Detect which cell encompasses the target text, then output its [X, Y] center coordinate. 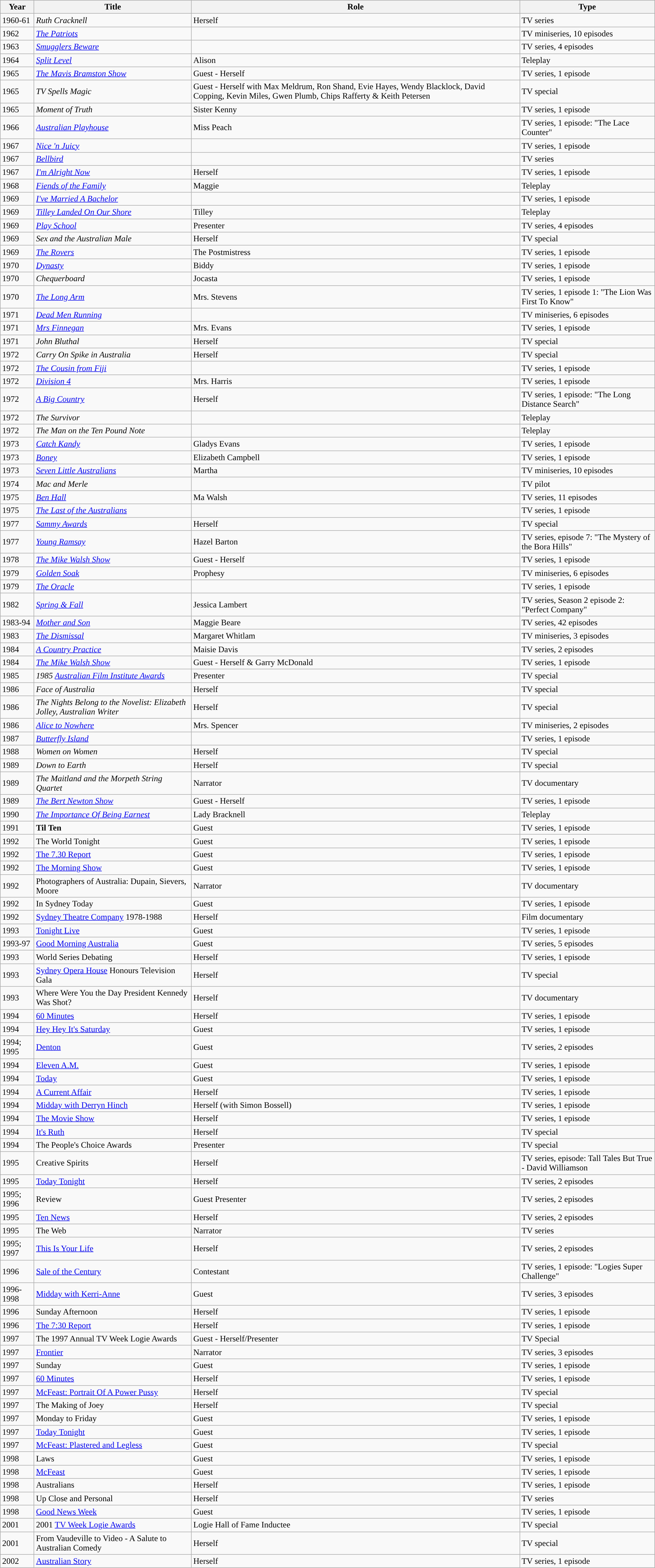
Sunday [113, 1365]
Ma Walsh [355, 497]
Bellbird [113, 159]
It's Ruth [113, 1132]
1964 [17, 60]
Maggie [355, 186]
Film documentary [587, 917]
Australian Playhouse [113, 127]
Carry On Spike in Australia [113, 355]
Lady Bracknell [355, 814]
1988 [17, 752]
Guest - Herself/Presenter [355, 1339]
TV Special [587, 1339]
Tilley Landed On Our Shore [113, 212]
Young Ramsay [113, 542]
1995; 1996 [17, 1199]
Tilley [355, 212]
Jocasta [355, 279]
Dead Men Running [113, 315]
TV series, episode 7: "The Mystery of the Bora Hills" [587, 542]
1991 [17, 828]
Today [113, 1078]
McFeast: Portrait Of A Power Pussy [113, 1392]
1983 [17, 636]
Sister Kenny [355, 109]
The Last of the Australians [113, 511]
Ruth Cracknell [113, 20]
1962 [17, 34]
Tonight Live [113, 931]
TV miniseries, 3 episodes [587, 636]
1968 [17, 186]
TV series, 5 episodes [587, 944]
Seven Little Australians [113, 471]
1982 [17, 604]
Smugglers Beware [113, 47]
Gladys Evans [355, 444]
Catch Kandy [113, 444]
Down to Earth [113, 765]
I'm Alright Now [113, 172]
Moment of Truth [113, 109]
Where Were You the Day President Kennedy Was Shot? [113, 998]
Title [113, 7]
2001 TV Week Logie Awards [113, 1525]
1963 [17, 47]
From Vaudeville to Video - A Salute to Australian Comedy [113, 1543]
The 1997 Annual TV Week Logie Awards [113, 1339]
Division 4 [113, 381]
Hazel Barton [355, 542]
Face of Australia [113, 689]
Sydney Theatre Company 1978-1988 [113, 917]
Sydney Opera House Honours Television Gala [113, 975]
Type [587, 7]
TV series, 1 episode: "The Long Distance Search" [587, 399]
Sammy Awards [113, 524]
Australians [113, 1485]
Frontier [113, 1352]
Fiends of the Family [113, 186]
The Oracle [113, 586]
The Survivor [113, 417]
Dynasty [113, 265]
1994; 1995 [17, 1047]
McFeast: Plastered and Legless [113, 1445]
The World Tonight [113, 841]
The Patriots [113, 34]
1993-97 [17, 944]
McFeast [113, 1472]
The Nights Belong to the Novelist: Elizabeth Jolley, Australian Writer [113, 707]
Boney [113, 457]
Women on Women [113, 752]
Alice to Nowhere [113, 725]
Australian Story [113, 1561]
Guest Presenter [355, 1199]
TV miniseries, 2 episodes [587, 725]
Split Level [113, 60]
TV series, 1 episode 1: "The Lion Was First To Know" [587, 297]
Butterfly Island [113, 739]
In Sydney Today [113, 904]
Nice 'n Juicy [113, 145]
Chequerboard [113, 279]
The Movie Show [113, 1118]
The Importance Of Being Earnest [113, 814]
A Big Country [113, 399]
Monday to Friday [113, 1419]
Margaret Whitlam [355, 636]
Herself (with Simon Bossell) [355, 1105]
Jessica Lambert [355, 604]
1987 [17, 739]
TV series, episode: Tall Tales But True - David Williamson [587, 1163]
The Rovers [113, 252]
TV pilot [587, 484]
Mrs. Stevens [355, 297]
Martha [355, 471]
The Cousin from Fiji [113, 368]
Mother and Son [113, 622]
The People's Choice Awards [113, 1145]
1990 [17, 814]
1960-61 [17, 20]
Role [355, 7]
Til Ten [113, 828]
The Maitland and the Morpeth String Quartet [113, 783]
Midday with Kerri-Anne [113, 1294]
John Bluthal [113, 341]
Laws [113, 1459]
Guest - Herself & Garry McDonald [355, 663]
Review [113, 1199]
Mrs. Evans [355, 328]
A Current Affair [113, 1092]
Sale of the Century [113, 1271]
A Country Practice [113, 649]
The Long Arm [113, 297]
Elizabeth Campbell [355, 457]
Contestant [355, 1271]
Maggie Beare [355, 622]
Denton [113, 1047]
TV series, 42 episodes [587, 622]
1983-94 [17, 622]
Good News Week [113, 1512]
Ten News [113, 1217]
Prophesy [355, 573]
Eleven A.M. [113, 1065]
The Bert Newton Show [113, 801]
Mrs. Harris [355, 381]
1974 [17, 484]
Creative Spirits [113, 1163]
The Web [113, 1231]
This Is Your Life [113, 1248]
Logie Hall of Fame Inductee [355, 1525]
Good Morning Australia [113, 944]
Mac and Merle [113, 484]
Spring & Fall [113, 604]
Mrs. Spencer [355, 725]
1985 Australian Film Institute Awards [113, 676]
The Man on the Ten Pound Note [113, 431]
World Series Debating [113, 957]
Mrs Finnegan [113, 328]
1978 [17, 560]
TV series, 1 episode: "Logies Super Challenge" [587, 1271]
The Mavis Bramston Show [113, 73]
Sunday Afternoon [113, 1312]
Photographers of Australia: Dupain, Sievers, Moore [113, 885]
TV series, Season 2 episode 2: "Perfect Company" [587, 604]
The Dismissal [113, 636]
TV series, 1 episode: "The Lace Counter" [587, 127]
2002 [17, 1561]
The Making of Joey [113, 1405]
I've Married A Bachelor [113, 199]
1995; 1997 [17, 1248]
Ben Hall [113, 497]
The 7.30 Report [113, 854]
Guest - Herself with Max Meldrum, Ron Shand, Evie Hayes, Wendy Blacklock, David Copping, Kevin Miles, Gwen Plumb, Chips Rafferty & Keith Petersen [355, 92]
1966 [17, 127]
The Postmistress [355, 252]
Golden Soak [113, 573]
The Morning Show [113, 868]
Alison [355, 60]
Sex and the Australian Male [113, 239]
Midday with Derryn Hinch [113, 1105]
Play School [113, 226]
Year [17, 7]
Maisie Davis [355, 649]
Hey Hey It's Saturday [113, 1029]
Biddy [355, 265]
TV series, 11 episodes [587, 497]
Miss Peach [355, 127]
TV Spells Magic [113, 92]
1996-1998 [17, 1294]
Up Close and Personal [113, 1498]
The 7:30 Report [113, 1325]
1985 [17, 676]
